Return the (X, Y) coordinate for the center point of the cell that contains the specified text.  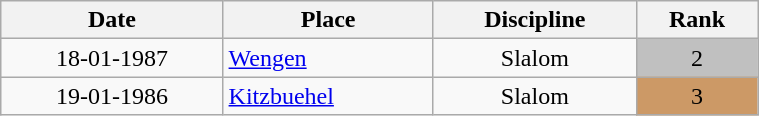
Date (112, 20)
Kitzbuehel (328, 96)
Place (328, 20)
2 (696, 58)
18-01-1987 (112, 58)
19-01-1986 (112, 96)
Rank (696, 20)
Wengen (328, 58)
Discipline (534, 20)
3 (696, 96)
